From the cell containing the given text, extract its center point as (x, y) coordinate. 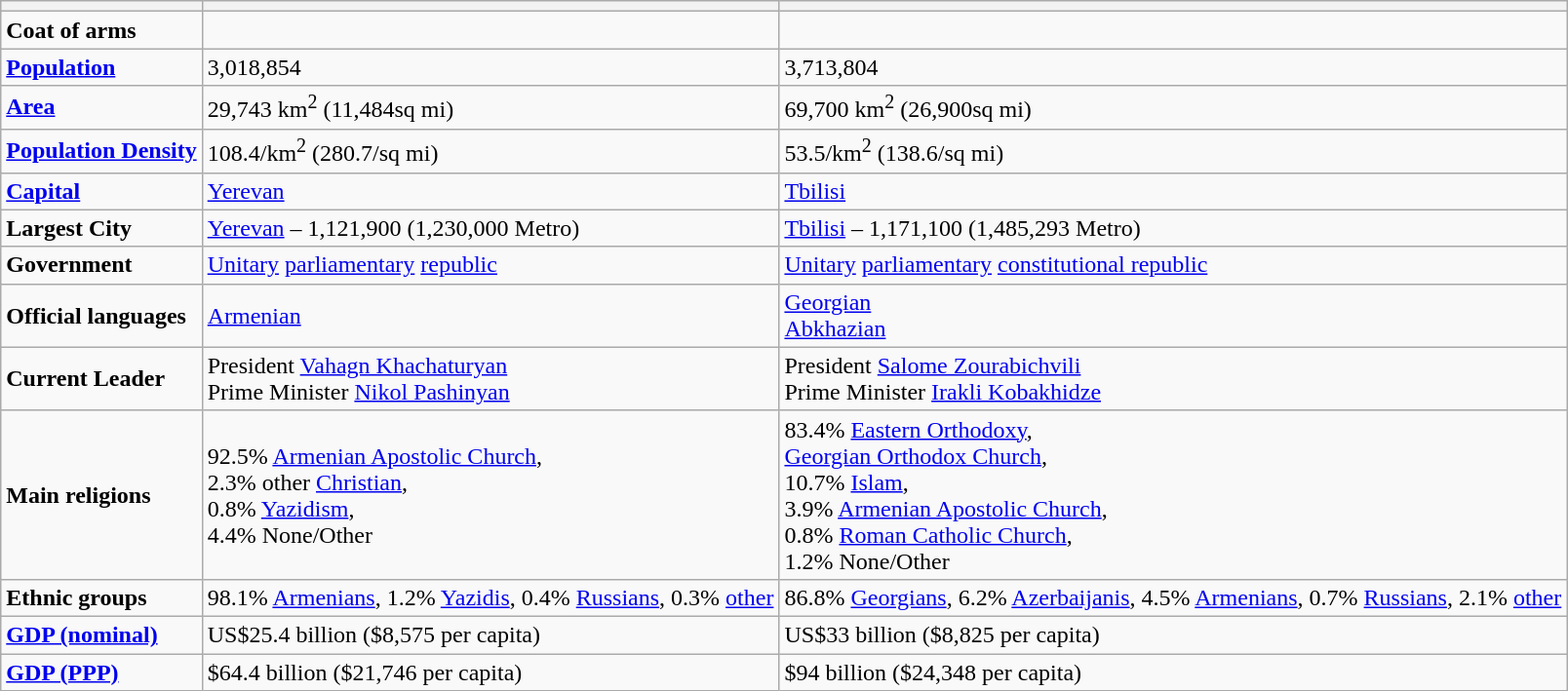
Tbilisi – 1,171,100 (1,485,293 Metro) (1173, 228)
GeorgianAbkhazian (1173, 316)
Current Leader (101, 378)
GDP (PPP) (101, 672)
Population (101, 67)
Unitary parliamentary republic (490, 265)
Population Density (101, 150)
Armenian (490, 316)
Main religions (101, 495)
83.4% Eastern Orthodoxy, Georgian Orthodox Church, 10.7% Islam, 3.9% Armenian Apostolic Church, 0.8% Roman Catholic Church, 1.2% None/Other (1173, 495)
Unitary parliamentary constitutional republic (1173, 265)
Tbilisi (1173, 191)
$64.4 billion ($21,746 per capita) (490, 672)
3,018,854 (490, 67)
Area (101, 107)
69,700 km2 (26,900sq mi) (1173, 107)
GDP (nominal) (101, 634)
US$33 billion ($8,825 per capita) (1173, 634)
US$25.4 billion ($8,575 per capita) (490, 634)
Capital (101, 191)
Yerevan – 1,121,900 (1,230,000 Metro) (490, 228)
President Salome Zourabichvili Prime Minister Irakli Kobakhidze (1173, 378)
86.8% Georgians, 6.2% Azerbaijanis, 4.5% Armenians, 0.7% Russians, 2.1% other (1173, 597)
92.5% Armenian Apostolic Church, 2.3% other Christian, 0.8% Yazidism, 4.4% None/Other (490, 495)
Largest City (101, 228)
108.4/km2 (280.7/sq mi) (490, 150)
98.1% Armenians, 1.2% Yazidis, 0.4% Russians, 0.3% other (490, 597)
Government (101, 265)
3,713,804 (1173, 67)
President Vahagn Khachaturyan Prime Minister Nikol Pashinyan (490, 378)
Coat of arms (101, 30)
29,743 km2 (11,484sq mi) (490, 107)
53.5/km2 (138.6/sq mi) (1173, 150)
$94 billion ($24,348 per capita) (1173, 672)
Yerevan (490, 191)
Ethnic groups (101, 597)
Official languages (101, 316)
